Search for the cell housing the specified text and yield its (x, y) center coordinate. 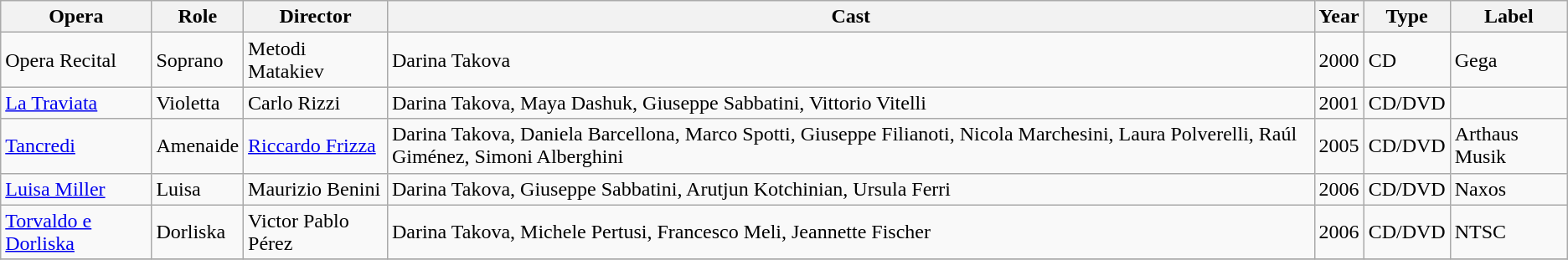
Tancredi (76, 145)
Luisa (198, 189)
Dorliska (198, 232)
Metodi Matakiev (316, 60)
Darina Takova, Daniela Barcellona, Marco Spotti, Giuseppe Filianoti, Nicola Marchesini, Laura Polverelli, Raúl Giménez, Simoni Alberghini (851, 145)
Darina Takova (851, 60)
Darina Takova, Giuseppe Sabbatini, Arutjun Kotchinian, Ursula Ferri (851, 189)
Opera (76, 17)
Opera Recital (76, 60)
Role (198, 17)
Gega (1509, 60)
Darina Takova, Maya Dashuk, Giuseppe Sabbatini, Vittorio Vitelli (851, 103)
La Traviata (76, 103)
Darina Takova, Michele Pertusi, Francesco Meli, Jeannette Fischer (851, 232)
Cast (851, 17)
Arthaus Musik (1509, 145)
CD (1407, 60)
Luisa Miller (76, 189)
Label (1509, 17)
Type (1407, 17)
Year (1338, 17)
Naxos (1509, 189)
Carlo Rizzi (316, 103)
Director (316, 17)
2001 (1338, 103)
2005 (1338, 145)
Soprano (198, 60)
Riccardo Frizza (316, 145)
2000 (1338, 60)
NTSC (1509, 232)
Maurizio Benini (316, 189)
Torvaldo e Dorliska (76, 232)
Victor Pablo Pérez (316, 232)
Amenaide (198, 145)
Violetta (198, 103)
